For the text-containing cell, return its midpoint in (X, Y) coordinate format. 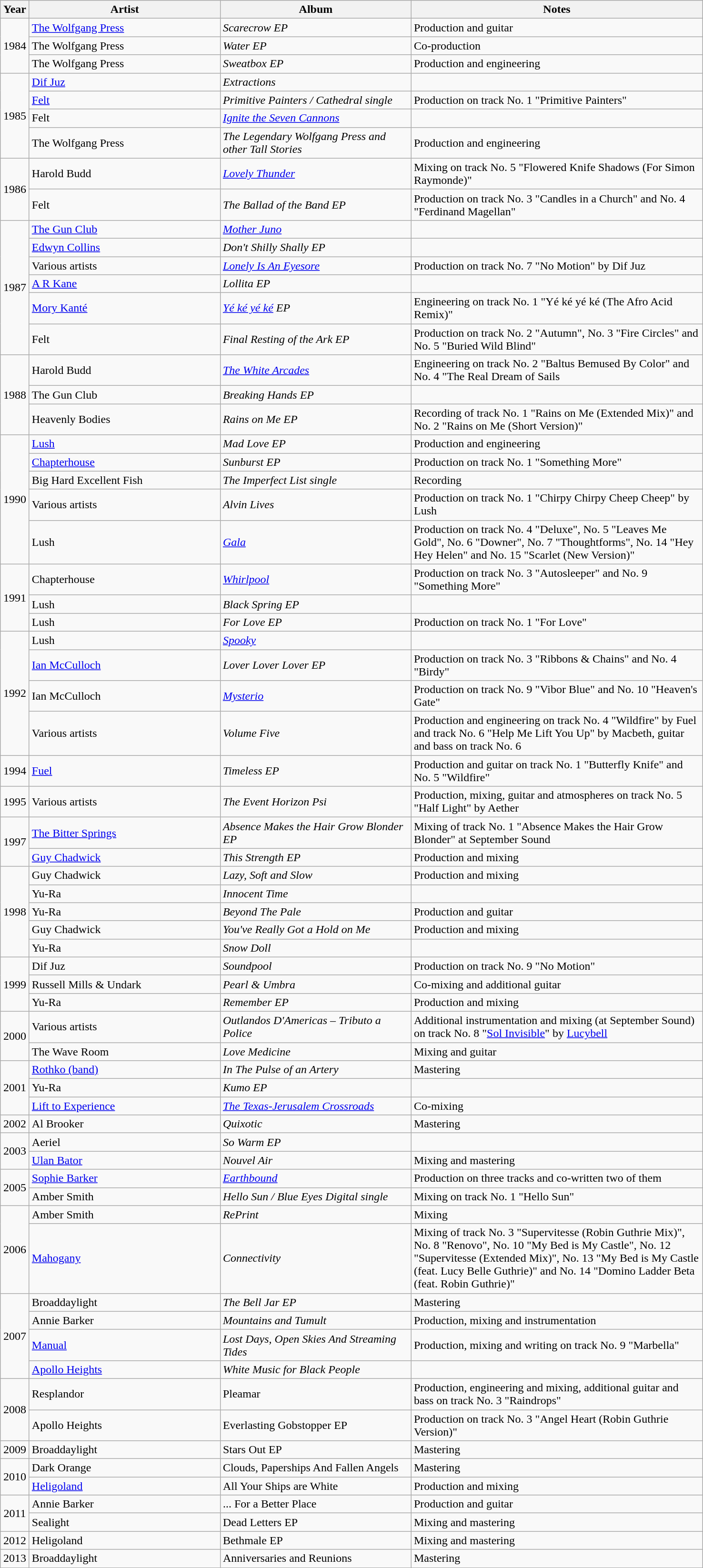
Anniversaries and Reunions (315, 1558)
Recording (556, 480)
Production on track No. 3 "Autosleeper" and No. 9 "Something More" (556, 579)
Innocent Time (315, 894)
Mixing on track No. 1 "Hello Sun" (556, 1196)
Stars Out EP (315, 1450)
... For a Better Place (315, 1504)
2001 (15, 1088)
Snow Doll (315, 948)
2011 (15, 1513)
Quixotic (315, 1124)
Don't Shilly Shally EP (315, 247)
The Legendary Wolfgang Press and other Tall Stories (315, 143)
Beyond The Pale (315, 912)
Production on three tracks and co-written two of them (556, 1178)
Lonely Is An Eyesore (315, 265)
The Bell Jar EP (315, 1302)
Dark Orange (125, 1468)
Ignite the Seven Cannons (315, 118)
The Imperfect List single (315, 480)
Production, engineering and mixing, additional guitar and bass on track No. 3 "Raindrops" (556, 1394)
1986 (15, 189)
Yé ké yé ké EP (315, 309)
Production on track No. 9 "No Motion" (556, 966)
Outlandos D'Americas – Tributo a Police (315, 1027)
Spooky (315, 640)
Production and guitar on track No. 1 "Butterfly Knife" and No. 5 "Wildfire" (556, 771)
Production on track No. 1 "Primitive Painters" (556, 100)
Lover Lover Lover EP (315, 665)
So Warm EP (315, 1142)
Water EP (315, 46)
Mixing and guitar (556, 1051)
You've Really Got a Hold on Me (315, 930)
Additional instrumentation and mixing (at September Sound) on track No. 8 "Sol Invisible" by Lucybell (556, 1027)
Heavenly Bodies (125, 419)
Artist (125, 10)
2000 (15, 1035)
Mountains and Tumult (315, 1320)
Ulan Bator (125, 1160)
2010 (15, 1477)
Edwyn Collins (125, 247)
Year (15, 10)
Sweatbox EP (315, 64)
Engineering on track No. 1 "Yé ké yé ké (The Afro Acid Remix)" (556, 309)
Co-production (556, 46)
1988 (15, 395)
Lovely Thunder (315, 173)
2006 (15, 1249)
Volume Five (315, 734)
Lazy, Soft and Slow (315, 875)
1985 (15, 115)
Clouds, Paperships And Fallen Angels (315, 1468)
All Your Ships are White (315, 1486)
Timeless EP (315, 771)
Resplandor (125, 1394)
1998 (15, 912)
The White Arcades (315, 371)
For Love EP (315, 622)
Production on track No. 3 "Ribbons & Chains" and No. 4 "Birdy" (556, 665)
Remember EP (315, 1002)
Whirlpool (315, 579)
Manual (125, 1345)
Sophie Barker (125, 1178)
Scarecrow EP (315, 28)
The Event Horizon Psi (315, 802)
Russell Mills & Undark (125, 984)
In The Pulse of an Artery (315, 1070)
2009 (15, 1450)
Extractions (315, 82)
2007 (15, 1336)
2002 (15, 1124)
Nouvel Air (315, 1160)
Co-mixing and additional guitar (556, 984)
The Bitter Springs (125, 833)
1994 (15, 771)
Al Brooker (125, 1124)
White Music for Black People (315, 1369)
Mixing on track No. 5 "Flowered Knife Shadows (For Simon Raymonde)" (556, 173)
The Texas-Jerusalem Crossroads (315, 1106)
Mahogany (125, 1258)
Production on track No. 1 "Something More" (556, 462)
Lollita EP (315, 284)
Soundpool (315, 966)
Engineering on track No. 2 "Baltus Bemused By Color" and No. 4 "The Real Dream of Sails (556, 371)
The Ballad of the Band EP (315, 205)
Mysterio (315, 696)
Mixing (556, 1215)
2003 (15, 1151)
Production on track No. 7 "No Motion" by Dif Juz (556, 265)
2013 (15, 1558)
Co-mixing (556, 1106)
Recording of track No. 1 "Rains on Me (Extended Mix)" and No. 2 "Rains on Me (Short Version)" (556, 419)
Aeriel (125, 1142)
Fuel (125, 771)
Production on track No. 9 "Vibor Blue" and No. 10 "Heaven's Gate" (556, 696)
Mother Juno (315, 229)
Lift to Experience (125, 1106)
Love Medicine (315, 1051)
1987 (15, 287)
Dead Letters EP (315, 1522)
Sealight (125, 1522)
A R Kane (125, 284)
1995 (15, 802)
Production on track No. 2 "Autumn", No. 3 "Fire Circles" and No. 5 "Buried Wild Blind" (556, 339)
Rothko (band) (125, 1070)
1992 (15, 693)
Black Spring EP (315, 604)
Bethmale EP (315, 1540)
Production and engineering on track No. 4 "Wildfire" by Fuel and track No. 6 "Help Me Lift You Up" by Macbeth, guitar and bass on track No. 6 (556, 734)
RePrint (315, 1215)
2008 (15, 1409)
1999 (15, 984)
This Strength EP (315, 857)
Final Resting of the Ark EP (315, 339)
Mory Kanté (125, 309)
1991 (15, 597)
Notes (556, 10)
Rains on Me EP (315, 419)
2005 (15, 1187)
Gala (315, 542)
Lost Days, Open Skies And Streaming Tides (315, 1345)
Mad Love EP (315, 444)
Production on track No. 3 "Angel Heart (Robin Guthrie Version)" (556, 1425)
Everlasting Gobstopper EP (315, 1425)
Pearl & Umbra (315, 984)
Production on track No. 1 "Chirpy Chirpy Cheep Cheep" by Lush (556, 505)
Album (315, 10)
Production on track No. 1 "For Love" (556, 622)
The Wave Room (125, 1051)
2012 (15, 1540)
1984 (15, 46)
Primitive Painters / Cathedral single (315, 100)
Earthbound (315, 1178)
Pleamar (315, 1394)
Production, mixing and instrumentation (556, 1320)
Production, mixing and writing on track No. 9 "Marbella" (556, 1345)
Kumo EP (315, 1088)
Big Hard Excellent Fish (125, 480)
1990 (15, 499)
Production on track No. 3 "Candles in a Church" and No. 4 "Ferdinand Magellan" (556, 205)
Connectivity (315, 1258)
Alvin Lives (315, 505)
Absence Makes the Hair Grow Blonder EP (315, 833)
Production, mixing, guitar and atmospheres on track No. 5 "Half Light" by Aether (556, 802)
Hello Sun / Blue Eyes Digital single (315, 1196)
1997 (15, 842)
Sunburst EP (315, 462)
Mixing of track No. 1 "Absence Makes the Hair Grow Blonder" at September Sound (556, 833)
Breaking Hands EP (315, 395)
